For the text-containing cell, return its midpoint in (X, Y) coordinate format. 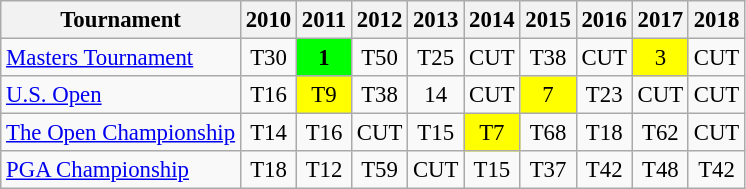
7 (548, 95)
T7 (492, 133)
1 (324, 58)
T68 (548, 133)
T25 (436, 58)
14 (436, 95)
3 (660, 58)
2010 (268, 20)
T30 (268, 58)
T23 (604, 95)
Tournament (121, 20)
2013 (436, 20)
T59 (379, 170)
T48 (660, 170)
T9 (324, 95)
Masters Tournament (121, 58)
2016 (604, 20)
T14 (268, 133)
T62 (660, 133)
2012 (379, 20)
2014 (492, 20)
2011 (324, 20)
U.S. Open (121, 95)
2018 (716, 20)
2015 (548, 20)
T12 (324, 170)
T37 (548, 170)
T50 (379, 58)
2017 (660, 20)
The Open Championship (121, 133)
PGA Championship (121, 170)
